Return (x, y) of the center of cell containing provided text 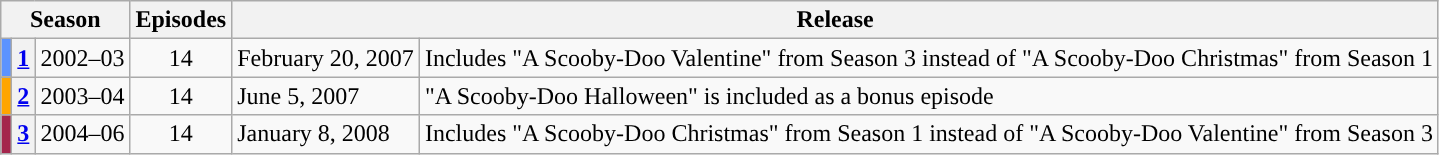
Includes "A Scooby-Doo Valentine" from Season 3 instead of "A Scooby-Doo Christmas" from Season 1 (928, 58)
2 (24, 96)
"A Scooby-Doo Halloween" is included as a bonus episode (928, 96)
2003–04 (82, 96)
February 20, 2007 (326, 58)
Release (836, 20)
Season (66, 20)
Includes "A Scooby-Doo Christmas" from Season 1 instead of "A Scooby-Doo Valentine" from Season 3 (928, 134)
2002–03 (82, 58)
3 (24, 134)
1 (24, 58)
Episodes (181, 20)
2004–06 (82, 134)
June 5, 2007 (326, 96)
January 8, 2008 (326, 134)
